For the text-containing cell, return its midpoint in (X, Y) coordinate format. 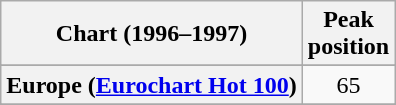
Europe (Eurochart Hot 100) (152, 85)
Peakposition (348, 34)
Chart (1996–1997) (152, 34)
65 (348, 85)
